Determine the [x, y] coordinate at the center of the cell enclosing the given text.  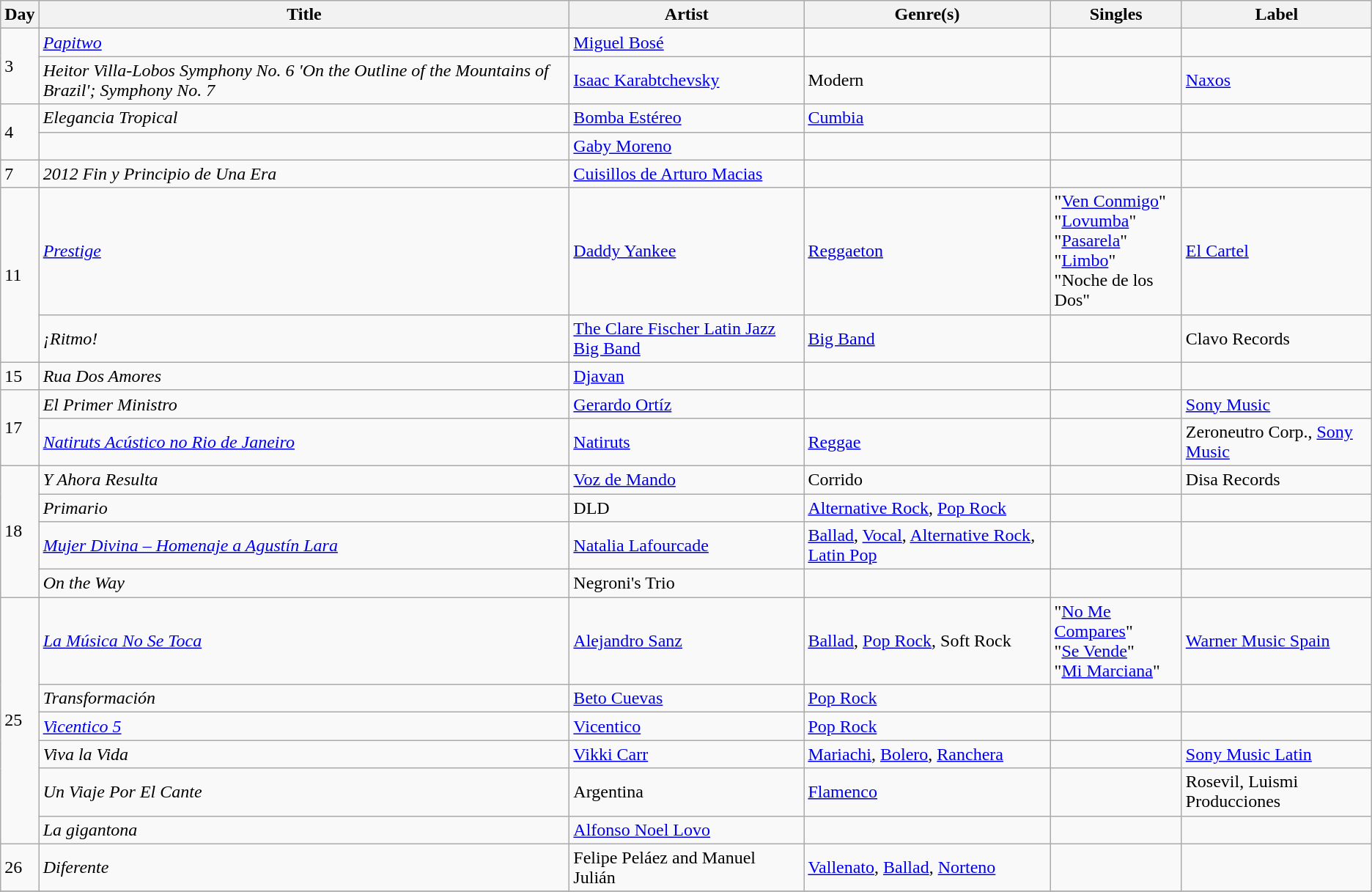
Corrido [927, 479]
Artist [687, 15]
Reggaeton [927, 251]
Cuisillos de Arturo Macias [687, 174]
Natiruts [687, 441]
Vallenato, Ballad, Norteno [927, 868]
Heitor Villa-Lobos Symphony No. 6 'On the Outline of the Mountains of Brazil'; Symphony No. 7 [304, 81]
Sony Music Latin [1277, 754]
26 [20, 868]
18 [20, 531]
Beto Cuevas [687, 699]
Prestige [304, 251]
Genre(s) [927, 15]
Alejandro Sanz [687, 641]
Zeroneutro Corp., Sony Music [1277, 441]
La gigantona [304, 830]
Argentina [687, 792]
On the Way [304, 583]
Rosevil, Luismi Producciones [1277, 792]
15 [20, 376]
Big Band [927, 339]
Label [1277, 15]
Alfonso Noel Lovo [687, 830]
"Ven Conmigo""Lovumba""Pasarela""Limbo""Noche de los Dos" [1115, 251]
Modern [927, 81]
"No Me Compares""Se Vende""Mi Marciana" [1115, 641]
Diferente [304, 868]
Papitwo [304, 43]
4 [20, 132]
11 [20, 275]
Alternative Rock, Pop Rock [927, 508]
Vicentico 5 [304, 726]
Mujer Divina – Homenaje a Agustín Lara [304, 545]
Voz de Mando [687, 479]
The Clare Fischer Latin Jazz Big Band [687, 339]
La Música No Se Toca [304, 641]
Vicentico [687, 726]
Mariachi, Bolero, Ranchera [927, 754]
Disa Records [1277, 479]
17 [20, 428]
Clavo Records [1277, 339]
3 [20, 66]
Negroni's Trio [687, 583]
Ballad, Vocal, Alternative Rock, Latin Pop [927, 545]
DLD [687, 508]
El Primer Ministro [304, 404]
Day [20, 15]
Flamenco [927, 792]
Felipe Peláez and Manuel Julián [687, 868]
Rua Dos Amores [304, 376]
25 [20, 720]
Naxos [1277, 81]
Gerardo Ortíz [687, 404]
Miguel Bosé [687, 43]
Primario [304, 508]
Sony Music [1277, 404]
El Cartel [1277, 251]
Daddy Yankee [687, 251]
Elegancia Tropical [304, 118]
Cumbia [927, 118]
¡Ritmo! [304, 339]
Reggae [927, 441]
Ballad, Pop Rock, Soft Rock [927, 641]
Gaby Moreno [687, 146]
Vikki Carr [687, 754]
Singles [1115, 15]
Isaac Karabtchevsky [687, 81]
Title [304, 15]
2012 Fin y Principio de Una Era [304, 174]
Bomba Estéreo [687, 118]
Un Viaje Por El Cante [304, 792]
Warner Music Spain [1277, 641]
7 [20, 174]
Natiruts Acústico no Rio de Janeiro [304, 441]
Djavan [687, 376]
Transformación [304, 699]
Natalia Lafourcade [687, 545]
Viva la Vida [304, 754]
Y Ahora Resulta [304, 479]
